Capture the cell that displays the provided text and extract its (x, y) central coordinate. 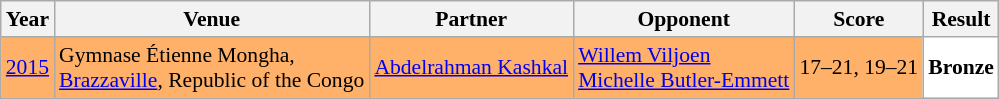
Partner (471, 19)
Abdelrahman Kashkal (471, 68)
Bronze (961, 68)
Venue (212, 19)
Gymnase Étienne Mongha,Brazzaville, Republic of the Congo (212, 68)
Opponent (684, 19)
Score (858, 19)
17–21, 19–21 (858, 68)
2015 (28, 68)
Willem Viljoen Michelle Butler-Emmett (684, 68)
Year (28, 19)
Result (961, 19)
